Search for the cell housing the specified text and yield its [X, Y] center coordinate. 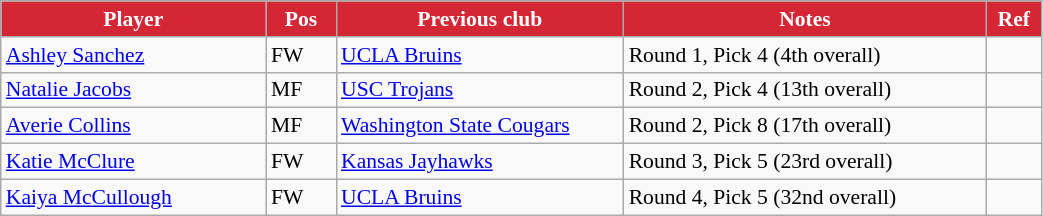
USC Trojans [480, 90]
Kansas Jayhawks [480, 162]
Round 3, Pick 5 (23rd overall) [806, 162]
Notes [806, 19]
Player [134, 19]
Natalie Jacobs [134, 90]
Round 1, Pick 4 (4th overall) [806, 55]
Kaiya McCullough [134, 197]
Previous club [480, 19]
Pos [301, 19]
Ashley Sanchez [134, 55]
Round 2, Pick 8 (17th overall) [806, 126]
Katie McClure [134, 162]
Washington State Cougars [480, 126]
Ref [1014, 19]
Round 4, Pick 5 (32nd overall) [806, 197]
Round 2, Pick 4 (13th overall) [806, 90]
Averie Collins [134, 126]
